Scan for the cell matching the given text and deliver its [x, y] coordinate at center. 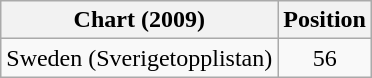
56 [325, 58]
Chart (2009) [140, 20]
Position [325, 20]
Sweden (Sverigetopplistan) [140, 58]
